From the cell containing the given text, extract its center point as [x, y] coordinate. 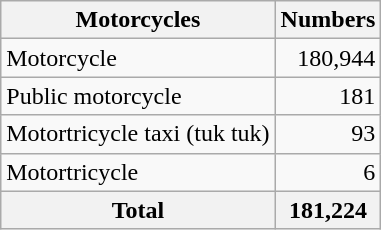
Total [138, 210]
180,944 [328, 58]
Motortricycle [138, 172]
Motorcycles [138, 20]
93 [328, 134]
Public motorcycle [138, 96]
181,224 [328, 210]
Motorcycle [138, 58]
6 [328, 172]
Numbers [328, 20]
181 [328, 96]
Motortricycle taxi (tuk tuk) [138, 134]
